Locate the cell with the specified text and output its (x, y) center coordinate. 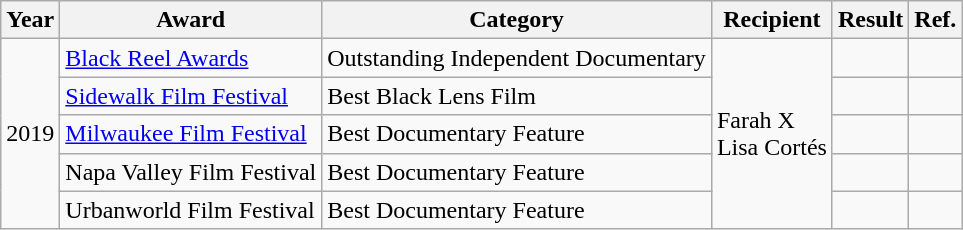
Year (30, 20)
Ref. (936, 20)
Category (517, 20)
Recipient (772, 20)
Award (191, 20)
Urbanworld Film Festival (191, 210)
2019 (30, 134)
Farah XLisa Cortés (772, 134)
Napa Valley Film Festival (191, 172)
Milwaukee Film Festival (191, 134)
Sidewalk Film Festival (191, 96)
Black Reel Awards (191, 58)
Best Black Lens Film (517, 96)
Result (870, 20)
Outstanding Independent Documentary (517, 58)
